Determine the (x, y) coordinate at the center of the cell enclosing the given text.  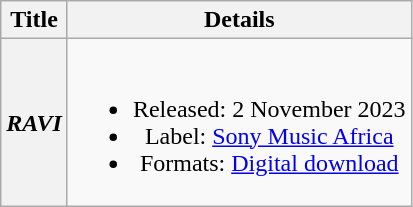
Title (34, 20)
Details (239, 20)
Released: 2 November 2023Label: Sony Music AfricaFormats: Digital download (239, 122)
RAVI (34, 122)
